Determine the (X, Y) coordinate at the center of the cell enclosing the given text.  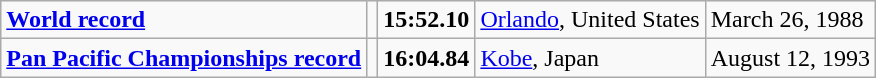
16:04.84 (426, 58)
August 12, 1993 (790, 58)
March 26, 1988 (790, 20)
Orlando, United States (590, 20)
Pan Pacific Championships record (184, 58)
15:52.10 (426, 20)
World record (184, 20)
Kobe, Japan (590, 58)
